Return (x, y) of the center of cell containing provided text 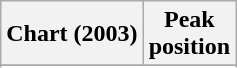
Chart (2003) (72, 34)
Peakposition (189, 34)
